Detect which cell encompasses the target text, then output its [X, Y] center coordinate. 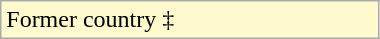
Former country ‡ [190, 20]
